Provide the [X, Y] coordinate of the cell's center where the given text is located.  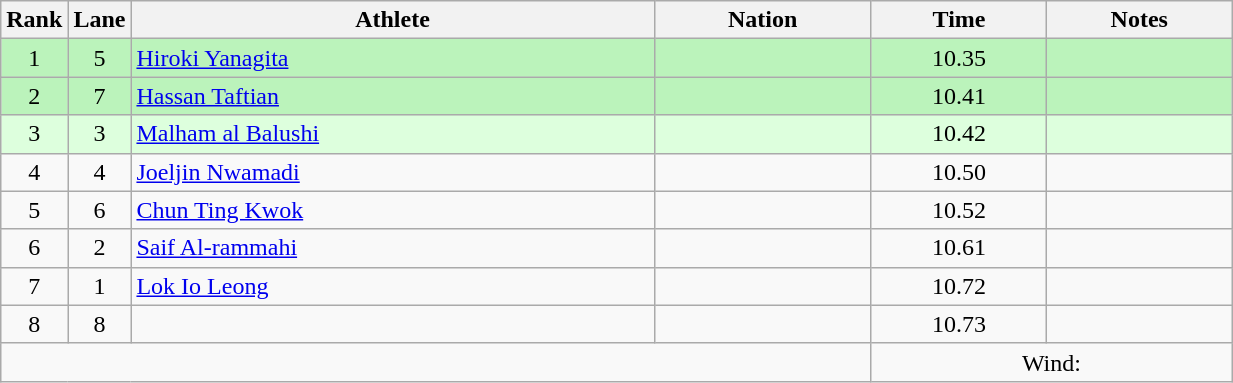
10.50 [959, 172]
Rank [34, 20]
Nation [762, 20]
10.35 [959, 58]
Lane [100, 20]
10.73 [959, 324]
Hiroki Yanagita [392, 58]
10.61 [959, 248]
Athlete [392, 20]
Joeljin Nwamadi [392, 172]
Time [959, 20]
10.52 [959, 210]
10.72 [959, 286]
Chun Ting Kwok [392, 210]
Lok Io Leong [392, 286]
Saif Al-rammahi [392, 248]
10.42 [959, 134]
10.41 [959, 96]
Hassan Taftian [392, 96]
Malham al Balushi [392, 134]
Notes [1140, 20]
Wind: [1051, 362]
